Search for the cell housing the specified text and yield its (x, y) center coordinate. 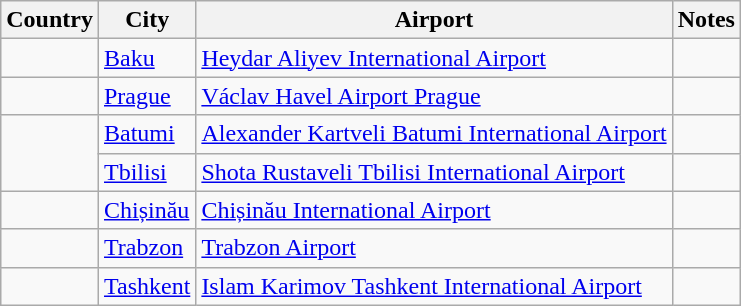
Václav Havel Airport Prague (434, 96)
Trabzon Airport (434, 248)
Trabzon (146, 248)
Chișinău (146, 210)
Batumi (146, 134)
Tbilisi (146, 172)
Baku (146, 58)
Heydar Aliyev International Airport (434, 58)
Islam Karimov Tashkent International Airport (434, 286)
City (146, 20)
Country (50, 20)
Airport (434, 20)
Alexander Kartveli Batumi International Airport (434, 134)
Prague (146, 96)
Tashkent (146, 286)
Chișinău International Airport (434, 210)
Shota Rustaveli Tbilisi International Airport (434, 172)
Notes (706, 20)
